Identify which cell holds the provided text, then report its (X, Y) central coordinate. 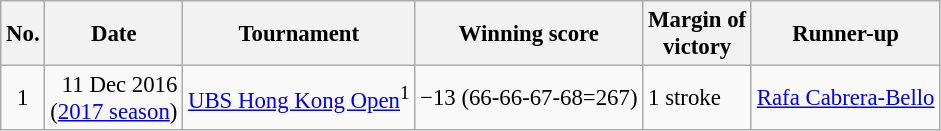
1 stroke (698, 98)
UBS Hong Kong Open1 (299, 98)
Rafa Cabrera-Bello (845, 98)
Winning score (529, 34)
Margin ofvictory (698, 34)
Date (114, 34)
Tournament (299, 34)
11 Dec 2016(2017 season) (114, 98)
1 (23, 98)
−13 (66-66-67-68=267) (529, 98)
No. (23, 34)
Runner-up (845, 34)
